From the cell containing the given text, extract its center point as (X, Y) coordinate. 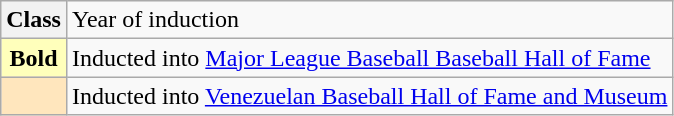
Inducted into Major League Baseball Baseball Hall of Fame (369, 58)
Year of induction (369, 20)
Inducted into Venezuelan Baseball Hall of Fame and Museum (369, 96)
Class (34, 20)
Bold (34, 58)
